Locate the cell with the specified text and output its (x, y) center coordinate. 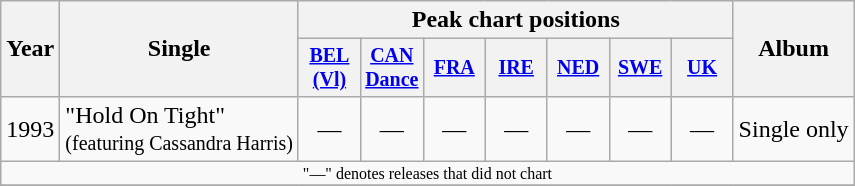
FRA (454, 68)
Year (30, 49)
Single only (794, 128)
Single (180, 49)
SWE (640, 68)
BEL(Vl) (329, 68)
CANDance (392, 68)
"—" denotes releases that did not chart (428, 173)
UK (702, 68)
"Hold On Tight"(featuring Cassandra Harris) (180, 128)
NED (578, 68)
1993 (30, 128)
Peak chart positions (516, 20)
Album (794, 49)
IRE (516, 68)
